Return (x, y) of the center of cell containing provided text 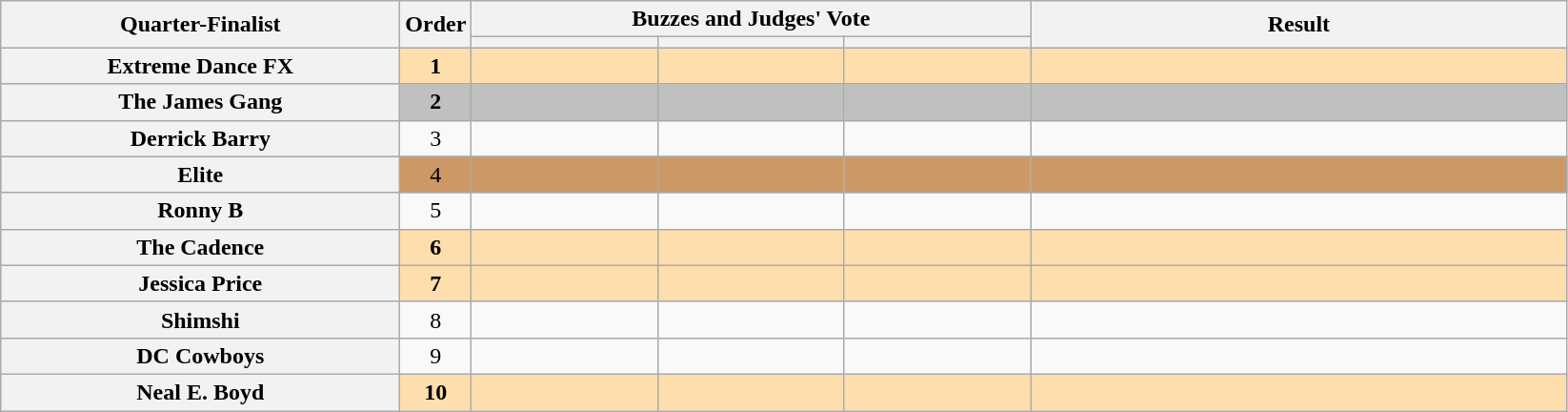
Derrick Barry (200, 138)
1 (436, 66)
The Cadence (200, 247)
6 (436, 247)
Order (436, 25)
The James Gang (200, 102)
10 (436, 392)
Neal E. Boyd (200, 392)
Result (1299, 25)
5 (436, 211)
2 (436, 102)
Ronny B (200, 211)
9 (436, 356)
Jessica Price (200, 283)
8 (436, 319)
Quarter-Finalist (200, 25)
Elite (200, 175)
3 (436, 138)
7 (436, 283)
Shimshi (200, 319)
Extreme Dance FX (200, 66)
Buzzes and Judges' Vote (751, 19)
DC Cowboys (200, 356)
4 (436, 175)
